Determine the (X, Y) coordinate at the center of the cell enclosing the given text.  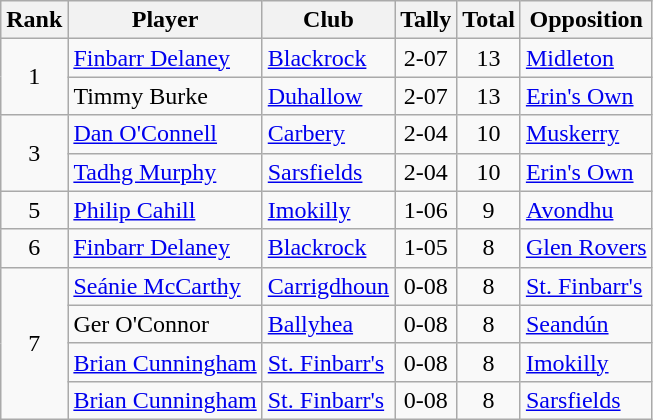
Player (165, 20)
7 (34, 343)
Avondhu (586, 210)
Philip Cahill (165, 210)
Seánie McCarthy (165, 286)
Rank (34, 20)
Muskerry (586, 134)
Seandún (586, 324)
Timmy Burke (165, 96)
Total (489, 20)
Carrigdhoun (328, 286)
Glen Rovers (586, 248)
1-06 (426, 210)
1-05 (426, 248)
Duhallow (328, 96)
Midleton (586, 58)
Club (328, 20)
Dan O'Connell (165, 134)
Tadhg Murphy (165, 172)
Opposition (586, 20)
1 (34, 77)
9 (489, 210)
Ballyhea (328, 324)
3 (34, 153)
5 (34, 210)
Tally (426, 20)
6 (34, 248)
Ger O'Connor (165, 324)
Carbery (328, 134)
